Locate the cell with the specified text and output its [x, y] center coordinate. 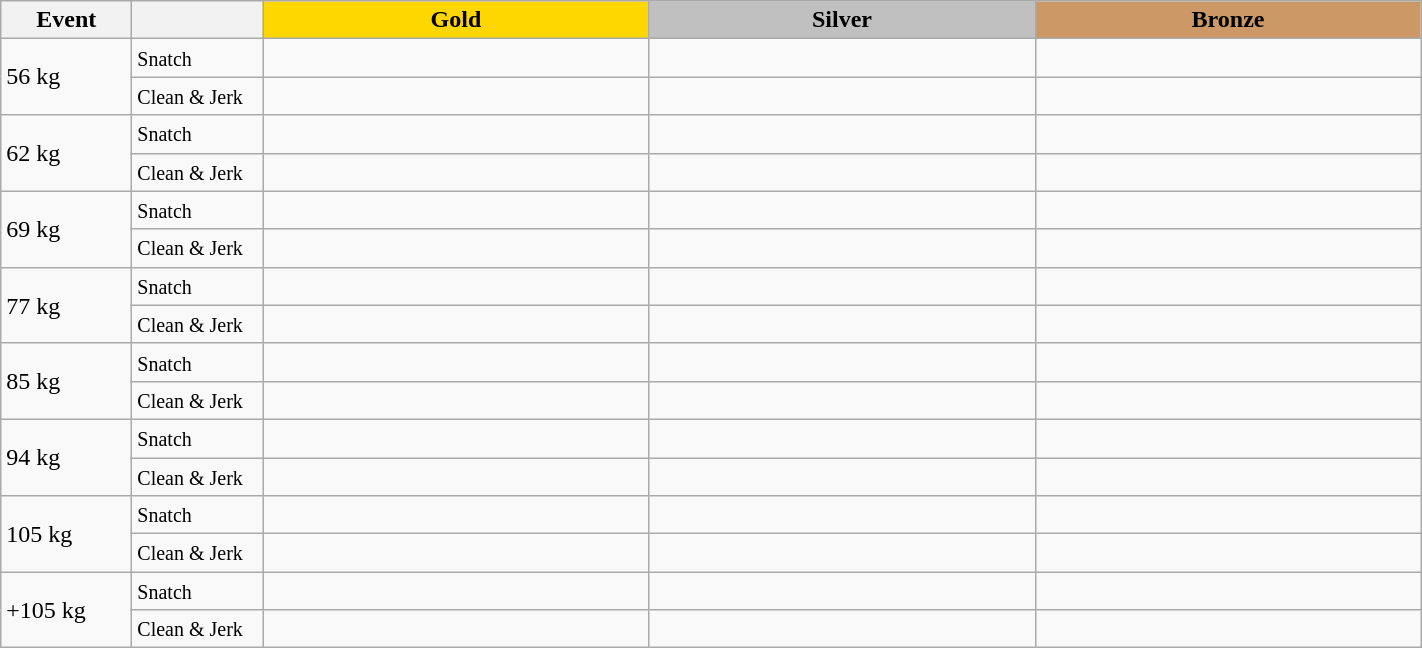
Bronze [1228, 20]
94 kg [66, 457]
62 kg [66, 153]
+105 kg [66, 610]
77 kg [66, 305]
Silver [842, 20]
56 kg [66, 77]
Event [66, 20]
105 kg [66, 534]
85 kg [66, 381]
Gold [456, 20]
69 kg [66, 229]
